Capture the cell that displays the provided text and extract its (X, Y) central coordinate. 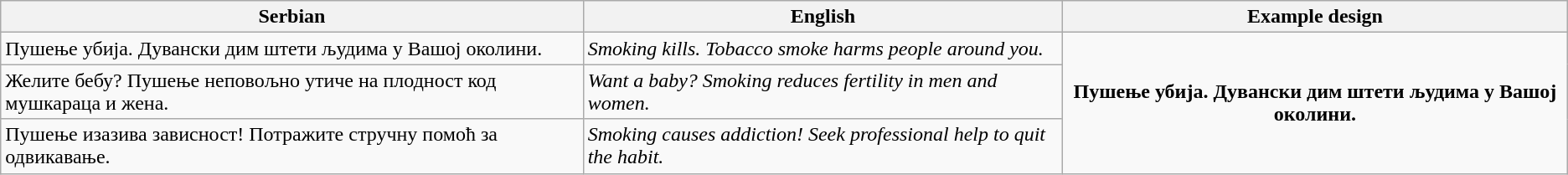
Желите бебу? Пушење неповољно утиче на плодност код мушкараца и жена. (291, 92)
Serbian (291, 17)
Smoking kills. Tobacco smoke harms people around you. (823, 49)
Example design (1315, 17)
English (823, 17)
Want a baby? Smoking reduces fertility in men and women. (823, 92)
Пушење изазива зависност! Потражите стручну помоћ за одвикавање. (291, 146)
Smoking causes addiction! Seek professional help to quit the habit. (823, 146)
